Capture the cell that displays the provided text and extract its (X, Y) central coordinate. 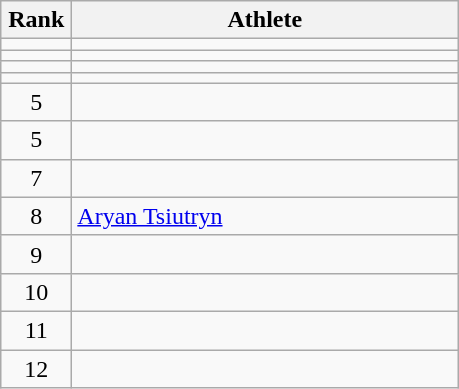
7 (36, 178)
Aryan Tsiutryn (265, 216)
10 (36, 292)
11 (36, 330)
12 (36, 369)
9 (36, 254)
Athlete (265, 20)
8 (36, 216)
Rank (36, 20)
